Locate the cell with the specified text and output its (X, Y) center coordinate. 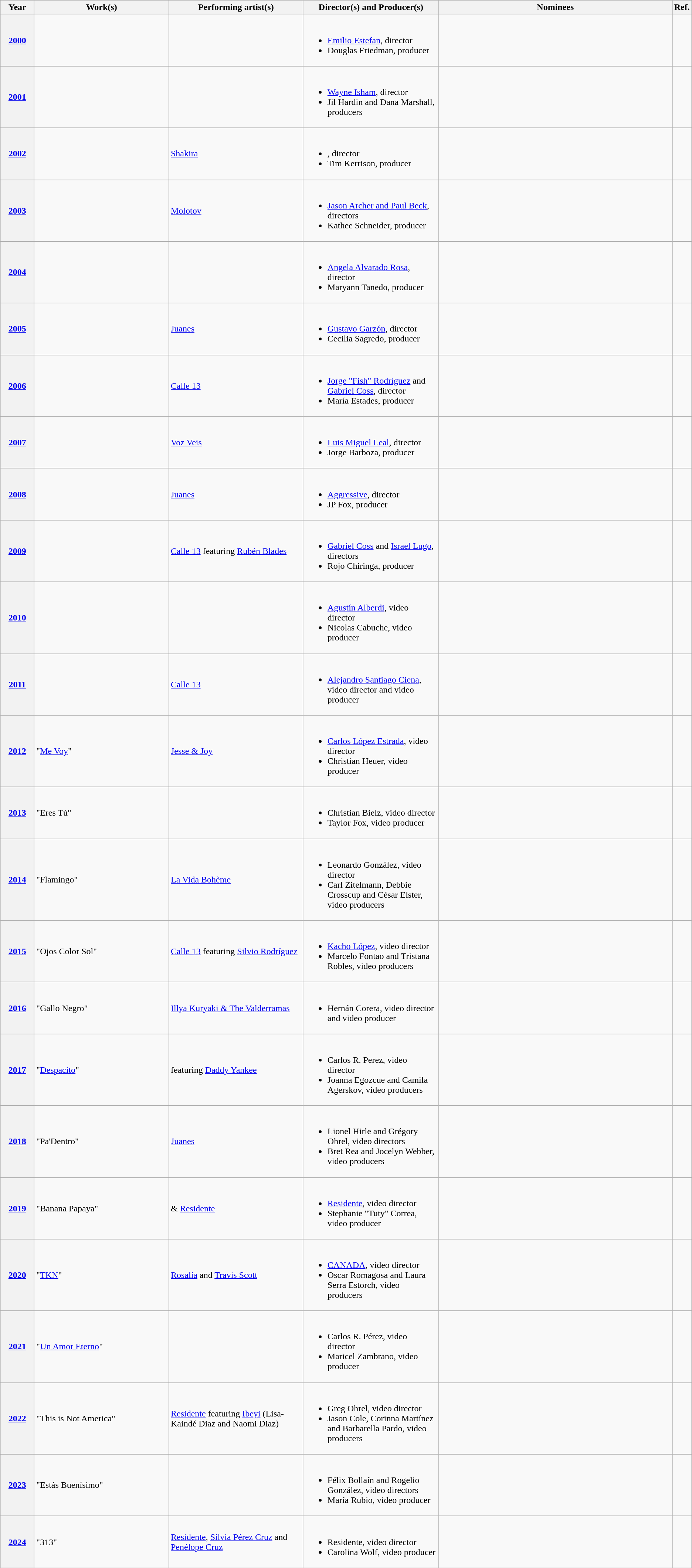
Residente, video directorCarolina Wolf, video producer (371, 1542)
2020 (17, 1275)
Angela Alvarado Rosa, directorMaryann Tanedo, producer (371, 272)
"Pa'Dentro" (102, 1142)
Shakira (236, 154)
2010 (17, 618)
& Residente (236, 1208)
Calle 13 featuring Silvio Rodríguez (236, 951)
Work(s) (102, 7)
"Despacito" (102, 1070)
Félix Bollaín and Rogelio González, video directorsMaría Rubio, video producer (371, 1485)
Molotov (236, 211)
La Vida Bohème (236, 880)
Calle 13 featuring Rubén Blades (236, 551)
CANADA, video directorOscar Romagosa and Laura Serra Estorch, video producers (371, 1275)
"This is Not America" (102, 1418)
Year (17, 7)
Residente, video directorStephanie "Tuty" Correa, video producer (371, 1208)
2007 (17, 442)
2003 (17, 211)
2017 (17, 1070)
2011 (17, 684)
Voz Veis (236, 442)
Illya Kuryaki & The Valderramas (236, 1008)
"Eres Tú" (102, 813)
"Flamingo" (102, 880)
Leonardo González, video directorCarl Zitelmann, Debbie Crosscup and César Elster, video producers (371, 880)
"Un Amor Eterno" (102, 1347)
2021 (17, 1347)
Gabriel Coss and Israel Lugo, directorsRojo Chiringa, producer (371, 551)
Director(s) and Producer(s) (371, 7)
2009 (17, 551)
Residente, Sílvia Pérez Cruz and Penélope Cruz (236, 1542)
Hernán Corera, video director and video producer (371, 1008)
2023 (17, 1485)
Residente featuring Ibeyi (Lisa-Kaindé Diaz and Naomi Diaz) (236, 1418)
2014 (17, 880)
Jason Archer and Paul Beck, directorsKathee Schneider, producer (371, 211)
"Estás Buenísimo" (102, 1485)
2005 (17, 329)
"TKN" (102, 1275)
Carlos R. Perez, video directorJoanna Egozcue and Camila Agerskov, video producers (371, 1070)
"Ojos Color Sol" (102, 951)
Performing artist(s) (236, 7)
"Me Voy" (102, 751)
2002 (17, 154)
Jorge "Fish" Rodríguez and Gabriel Coss, directorMaría Estades, producer (371, 386)
Christian Bielz, video directorTaylor Fox, video producer (371, 813)
Carlos López Estrada, video directorChristian Heuer, video producer (371, 751)
2019 (17, 1208)
Carlos R. Pérez, video directorMaricel Zambrano, video producer (371, 1347)
Emilio Estefan, directorDouglas Friedman, producer (371, 40)
2016 (17, 1008)
2000 (17, 40)
Jesse & Joy (236, 751)
Agustín Alberdi, video directorNicolas Cabuche, video producer (371, 618)
2022 (17, 1418)
Kacho López, video directorMarcelo Fontao and Tristana Robles, video producers (371, 951)
2013 (17, 813)
2008 (17, 494)
2012 (17, 751)
"Gallo Negro" (102, 1008)
Wayne Isham, directorJil Hardin and Dana Marshall, producers (371, 97)
Greg Ohrel, video directorJason Cole, Corinna Martínez and Barbarella Pardo, video producers (371, 1418)
featuring Daddy Yankee (236, 1070)
2024 (17, 1542)
"313" (102, 1542)
Ref. (682, 7)
, directorTim Kerrison, producer (371, 154)
Gustavo Garzón, directorCecilia Sagredo, producer (371, 329)
Luis Miguel Leal, directorJorge Barboza, producer (371, 442)
Alejandro Santiago Ciena, video director and video producer (371, 684)
2018 (17, 1142)
"Banana Papaya" (102, 1208)
2006 (17, 386)
Nominees (555, 7)
2015 (17, 951)
Rosalía and Travis Scott (236, 1275)
2001 (17, 97)
Aggressive, directorJP Fox, producer (371, 494)
Lionel Hirle and Grégory Ohrel, video directorsBret Rea and Jocelyn Webber, video producers (371, 1142)
2004 (17, 272)
